Find where the given text appears and provide that cell's center as [X, Y] coordinate. 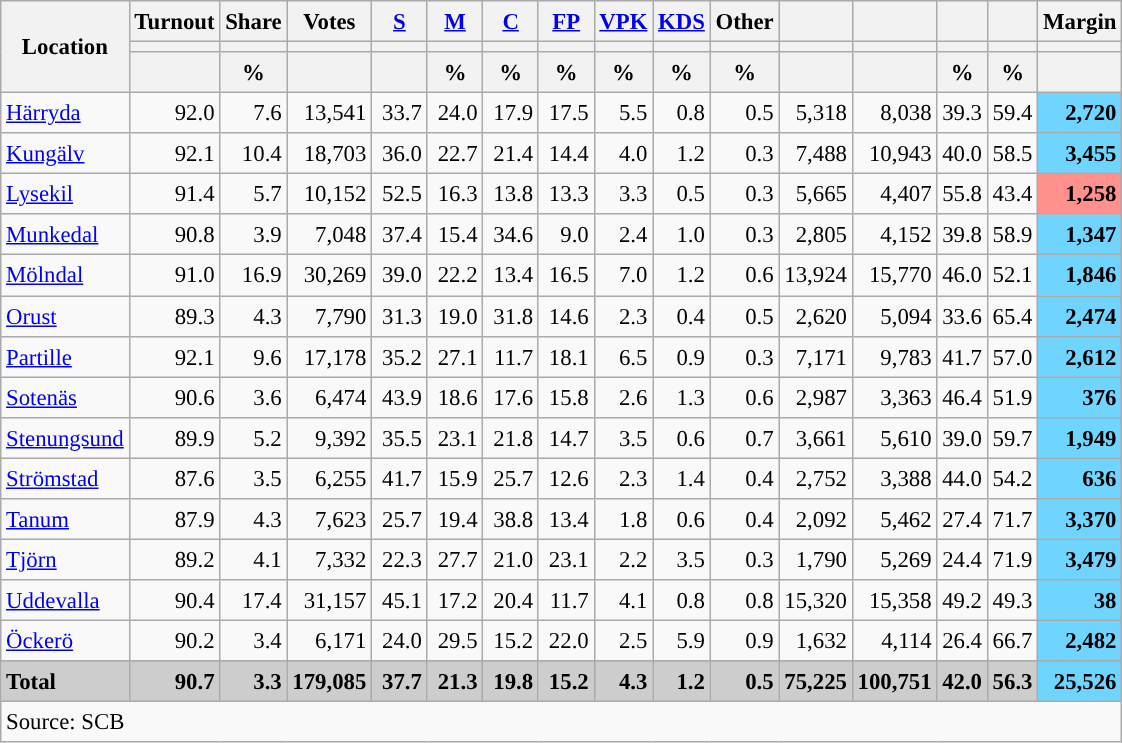
9,783 [894, 356]
13,541 [330, 114]
1,632 [816, 640]
Share [254, 22]
VPK [624, 22]
14.6 [566, 316]
Source: SCB [562, 722]
Other [744, 22]
4,114 [894, 640]
19.0 [455, 316]
3,479 [1080, 560]
1.0 [682, 234]
10,152 [330, 194]
90.2 [174, 640]
1,790 [816, 560]
3.4 [254, 640]
19.8 [511, 682]
37.4 [400, 234]
39.3 [962, 114]
Margin [1080, 22]
2.2 [624, 560]
40.0 [962, 154]
8,038 [894, 114]
4,407 [894, 194]
1.3 [682, 398]
5,462 [894, 520]
Öckerö [65, 640]
56.3 [1012, 682]
5.7 [254, 194]
19.4 [455, 520]
21.0 [511, 560]
24.4 [962, 560]
15,770 [894, 276]
34.6 [511, 234]
6,474 [330, 398]
9.6 [254, 356]
36.0 [400, 154]
49.2 [962, 600]
44.0 [962, 478]
Kungälv [65, 154]
33.7 [400, 114]
17.5 [566, 114]
1,846 [1080, 276]
17.2 [455, 600]
35.5 [400, 438]
15,320 [816, 600]
42.0 [962, 682]
18,703 [330, 154]
18.6 [455, 398]
38 [1080, 600]
45.1 [400, 600]
66.7 [1012, 640]
12.6 [566, 478]
Tanum [65, 520]
18.1 [566, 356]
7.6 [254, 114]
2,805 [816, 234]
51.9 [1012, 398]
46.4 [962, 398]
7,488 [816, 154]
49.3 [1012, 600]
3.6 [254, 398]
91.4 [174, 194]
13.8 [511, 194]
87.9 [174, 520]
37.7 [400, 682]
22.0 [566, 640]
33.6 [962, 316]
100,751 [894, 682]
7,623 [330, 520]
21.8 [511, 438]
17.6 [511, 398]
89.2 [174, 560]
FP [566, 22]
27.1 [455, 356]
4.0 [624, 154]
5,094 [894, 316]
2.6 [624, 398]
52.1 [1012, 276]
43.4 [1012, 194]
5,318 [816, 114]
1,949 [1080, 438]
26.4 [962, 640]
21.3 [455, 682]
31,157 [330, 600]
43.9 [400, 398]
2,092 [816, 520]
22.3 [400, 560]
1,258 [1080, 194]
90.7 [174, 682]
38.8 [511, 520]
35.2 [400, 356]
29.5 [455, 640]
65.4 [1012, 316]
7,332 [330, 560]
90.4 [174, 600]
16.5 [566, 276]
54.2 [1012, 478]
30,269 [330, 276]
31.3 [400, 316]
5,665 [816, 194]
7.0 [624, 276]
6,255 [330, 478]
9.0 [566, 234]
46.0 [962, 276]
2,612 [1080, 356]
Turnout [174, 22]
55.8 [962, 194]
22.2 [455, 276]
2,620 [816, 316]
6.5 [624, 356]
2,482 [1080, 640]
31.8 [511, 316]
17.9 [511, 114]
0.7 [744, 438]
20.4 [511, 600]
71.7 [1012, 520]
3.9 [254, 234]
57.0 [1012, 356]
13.3 [566, 194]
92.0 [174, 114]
1,347 [1080, 234]
KDS [682, 22]
16.9 [254, 276]
21.4 [511, 154]
3,370 [1080, 520]
89.9 [174, 438]
5.5 [624, 114]
Votes [330, 22]
7,171 [816, 356]
71.9 [1012, 560]
Tjörn [65, 560]
15,358 [894, 600]
16.3 [455, 194]
13,924 [816, 276]
3,363 [894, 398]
Uddevalla [65, 600]
22.7 [455, 154]
S [400, 22]
Munkedal [65, 234]
Total [65, 682]
87.6 [174, 478]
2,474 [1080, 316]
Lysekil [65, 194]
59.4 [1012, 114]
2.4 [624, 234]
52.5 [400, 194]
15.9 [455, 478]
2,720 [1080, 114]
14.7 [566, 438]
Partille [65, 356]
3,455 [1080, 154]
Strömstad [65, 478]
17.4 [254, 600]
3,661 [816, 438]
10,943 [894, 154]
17,178 [330, 356]
25,526 [1080, 682]
2,987 [816, 398]
179,085 [330, 682]
90.8 [174, 234]
90.6 [174, 398]
27.4 [962, 520]
Orust [65, 316]
27.7 [455, 560]
C [511, 22]
7,048 [330, 234]
376 [1080, 398]
636 [1080, 478]
15.4 [455, 234]
Sotenäs [65, 398]
1.8 [624, 520]
6,171 [330, 640]
7,790 [330, 316]
14.4 [566, 154]
5,610 [894, 438]
Location [65, 47]
75,225 [816, 682]
4,152 [894, 234]
2.5 [624, 640]
Stenungsund [65, 438]
5.2 [254, 438]
9,392 [330, 438]
Härryda [65, 114]
39.8 [962, 234]
59.7 [1012, 438]
15.8 [566, 398]
M [455, 22]
Mölndal [65, 276]
5.9 [682, 640]
3,388 [894, 478]
1.4 [682, 478]
5,269 [894, 560]
2,752 [816, 478]
58.5 [1012, 154]
91.0 [174, 276]
89.3 [174, 316]
58.9 [1012, 234]
10.4 [254, 154]
